For the text-containing cell, return its midpoint in [X, Y] coordinate format. 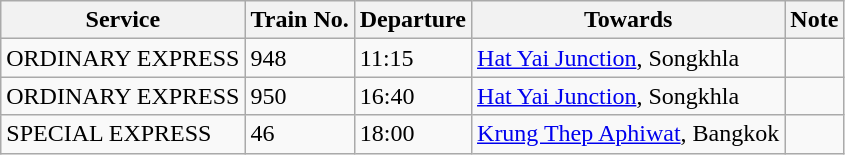
Train No. [300, 20]
Departure [412, 20]
11:15 [412, 58]
SPECIAL EXPRESS [123, 134]
46 [300, 134]
Krung Thep Aphiwat, Bangkok [628, 134]
18:00 [412, 134]
950 [300, 96]
Service [123, 20]
16:40 [412, 96]
Towards [628, 20]
Note [814, 20]
948 [300, 58]
